Capture the cell that displays the provided text and extract its [X, Y] central coordinate. 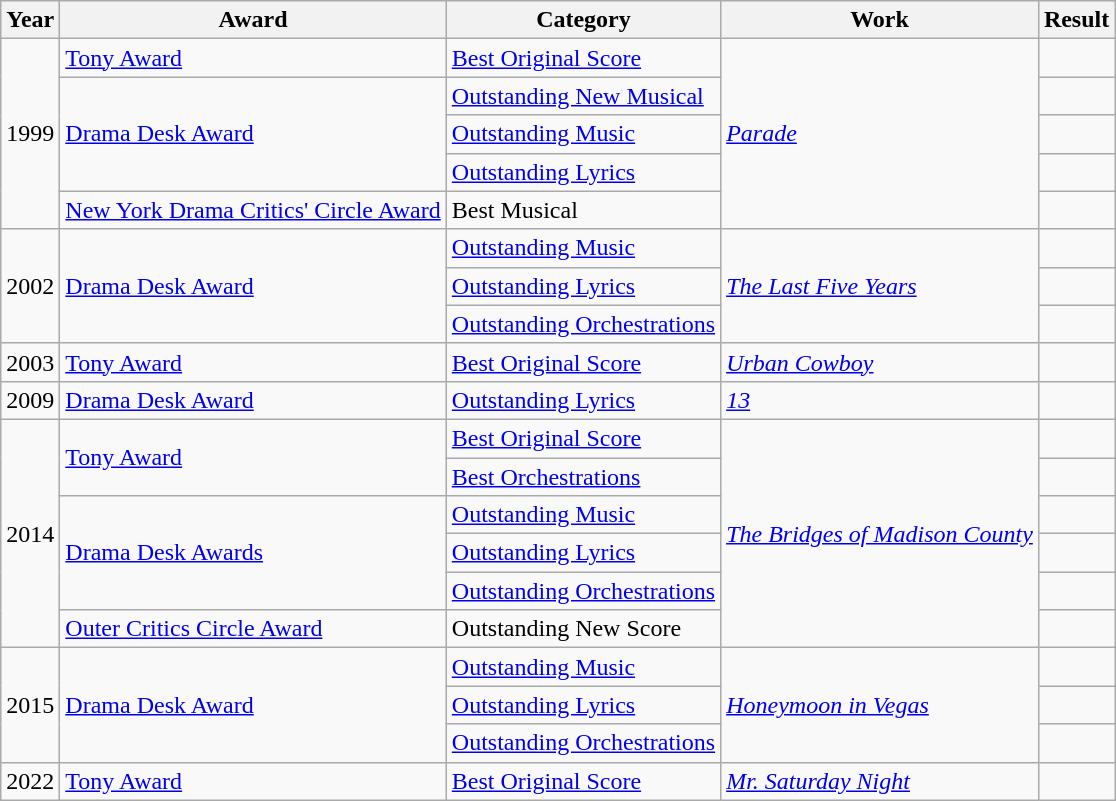
Year [30, 20]
Best Musical [583, 210]
Award [253, 20]
Outer Critics Circle Award [253, 629]
Honeymoon in Vegas [880, 705]
2003 [30, 362]
Urban Cowboy [880, 362]
13 [880, 400]
2002 [30, 286]
Mr. Saturday Night [880, 781]
The Bridges of Madison County [880, 533]
2022 [30, 781]
Work [880, 20]
Outstanding New Score [583, 629]
Category [583, 20]
New York Drama Critics' Circle Award [253, 210]
The Last Five Years [880, 286]
Parade [880, 134]
Best Orchestrations [583, 477]
Drama Desk Awards [253, 553]
1999 [30, 134]
Result [1076, 20]
2009 [30, 400]
Outstanding New Musical [583, 96]
2015 [30, 705]
2014 [30, 533]
